Return [x, y] of the center of cell containing provided text 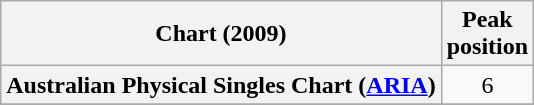
Australian Physical Singles Chart (ARIA) [221, 85]
6 [487, 85]
Chart (2009) [221, 34]
Peakposition [487, 34]
